Output the [X, Y] coordinate of the center of the cell containing the given text.  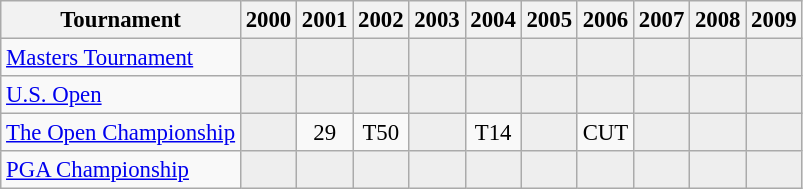
2008 [718, 20]
2002 [381, 20]
2009 [774, 20]
29 [325, 133]
T14 [493, 133]
2007 [661, 20]
Tournament [121, 20]
CUT [605, 133]
2004 [493, 20]
T50 [381, 133]
2000 [268, 20]
Masters Tournament [121, 58]
PGA Championship [121, 170]
U.S. Open [121, 95]
The Open Championship [121, 133]
2003 [437, 20]
2001 [325, 20]
2005 [549, 20]
2006 [605, 20]
